Return the (x, y) coordinate for the center point of the cell that contains the specified text.  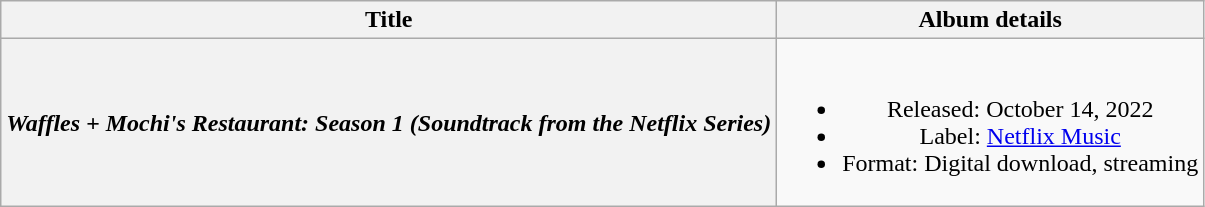
Waffles + Mochi's Restaurant: Season 1 (Soundtrack from the Netflix Series) (389, 122)
Title (389, 20)
Album details (990, 20)
Released: October 14, 2022Label: Netflix MusicFormat: Digital download, streaming (990, 122)
